Scan for the cell matching the given text and deliver its (X, Y) coordinate at center. 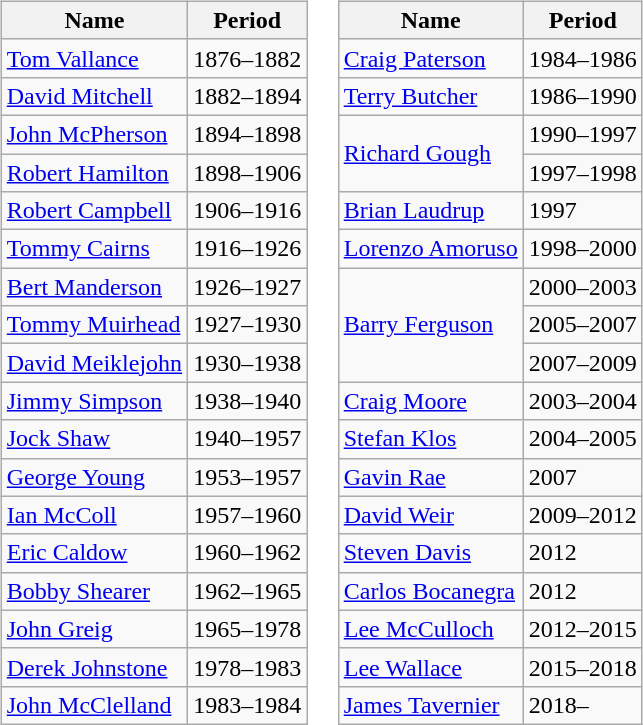
2003–2004 (582, 401)
2015–2018 (582, 667)
David Meiklejohn (94, 363)
1997–1998 (582, 173)
David Mitchell (94, 96)
Terry Butcher (430, 96)
Tommy Cairns (94, 249)
John McPherson (94, 134)
Bert Manderson (94, 287)
1957–1960 (248, 515)
2004–2005 (582, 439)
2018– (582, 705)
Craig Moore (430, 401)
1978–1983 (248, 667)
Tommy Muirhead (94, 325)
Gavin Rae (430, 477)
Robert Campbell (94, 211)
Lee Wallace (430, 667)
2005–2007 (582, 325)
1998–2000 (582, 249)
Barry Ferguson (430, 325)
Eric Caldow (94, 553)
Tom Vallance (94, 58)
Carlos Bocanegra (430, 591)
James Tavernier (430, 705)
1986–1990 (582, 96)
1990–1997 (582, 134)
Lorenzo Amoruso (430, 249)
1930–1938 (248, 363)
1983–1984 (248, 705)
John Greig (94, 629)
1997 (582, 211)
Robert Hamilton (94, 173)
1882–1894 (248, 96)
2007 (582, 477)
2012–2015 (582, 629)
1984–1986 (582, 58)
1876–1882 (248, 58)
Bobby Shearer (94, 591)
1894–1898 (248, 134)
Derek Johnstone (94, 667)
1938–1940 (248, 401)
1953–1957 (248, 477)
1926–1927 (248, 287)
Stefan Klos (430, 439)
2009–2012 (582, 515)
1898–1906 (248, 173)
Lee McCulloch (430, 629)
1940–1957 (248, 439)
Jock Shaw (94, 439)
2000–2003 (582, 287)
Steven Davis (430, 553)
George Young (94, 477)
1960–1962 (248, 553)
1906–1916 (248, 211)
John McClelland (94, 705)
Ian McColl (94, 515)
1962–1965 (248, 591)
2007–2009 (582, 363)
1916–1926 (248, 249)
1965–1978 (248, 629)
David Weir (430, 515)
Craig Paterson (430, 58)
Jimmy Simpson (94, 401)
Brian Laudrup (430, 211)
Richard Gough (430, 153)
1927–1930 (248, 325)
